Locate the cell with the specified text and output its [x, y] center coordinate. 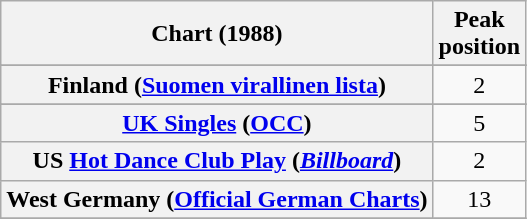
Chart (1988) [217, 34]
Finland (Suomen virallinen lista) [217, 85]
West Germany (Official German Charts) [217, 199]
UK Singles (OCC) [217, 123]
5 [479, 123]
Peakposition [479, 34]
13 [479, 199]
US Hot Dance Club Play (Billboard) [217, 161]
